Locate the cell with the specified text and output its [x, y] center coordinate. 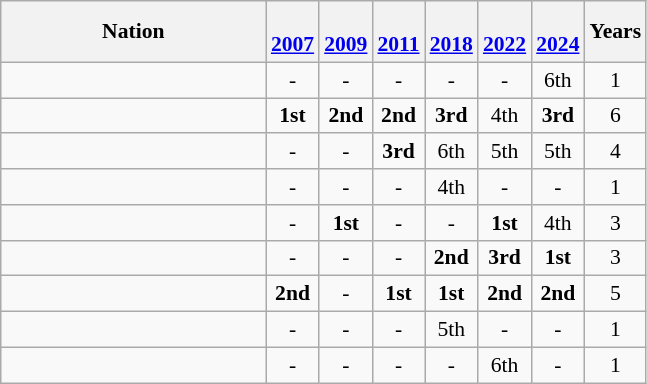
2007 [292, 32]
2022 [504, 32]
2011 [398, 32]
2024 [558, 32]
5 [615, 294]
2009 [346, 32]
2018 [452, 32]
Nation [134, 32]
6 [615, 116]
Years [615, 32]
4 [615, 152]
